Capture the cell that displays the provided text and extract its (X, Y) central coordinate. 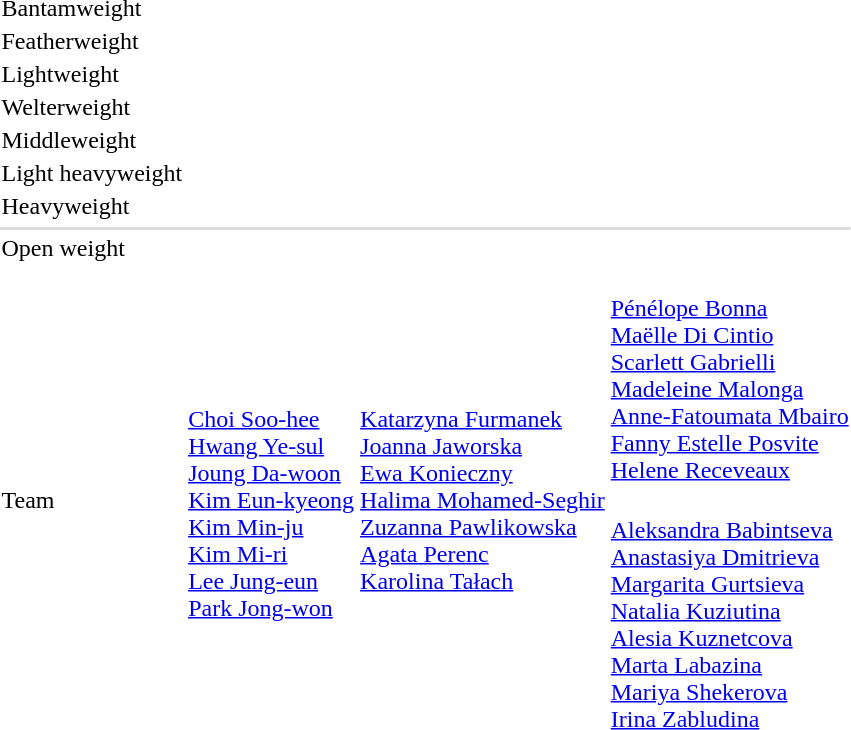
Lightweight (92, 74)
Heavyweight (92, 206)
Welterweight (92, 107)
Open weight (92, 248)
Light heavyweight (92, 173)
Pénélope BonnaMaëlle Di CintioScarlett GabrielliMadeleine MalongaAnne-Fatoumata MbairoFanny Estelle PosviteHelene Receveaux (730, 376)
Middleweight (92, 140)
Featherweight (92, 41)
